Find where the given text appears and provide that cell's center as (x, y) coordinate. 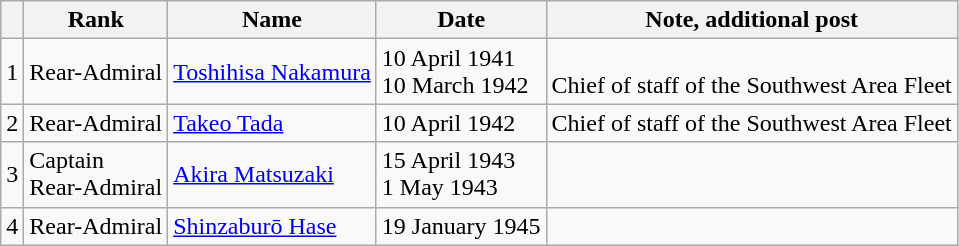
10 April 194110 March 1942 (461, 72)
10 April 1942 (461, 123)
3 (12, 174)
Rank (96, 20)
Name (272, 20)
Shinzaburō Hase (272, 226)
2 (12, 123)
4 (12, 226)
19 January 1945 (461, 226)
Toshihisa Nakamura (272, 72)
1 (12, 72)
15 April 19431 May 1943 (461, 174)
Date (461, 20)
Note, additional post (752, 20)
CaptainRear-Admiral (96, 174)
Takeo Tada (272, 123)
Akira Matsuzaki (272, 174)
